Determine the [X, Y] coordinate at the center of the cell enclosing the given text.  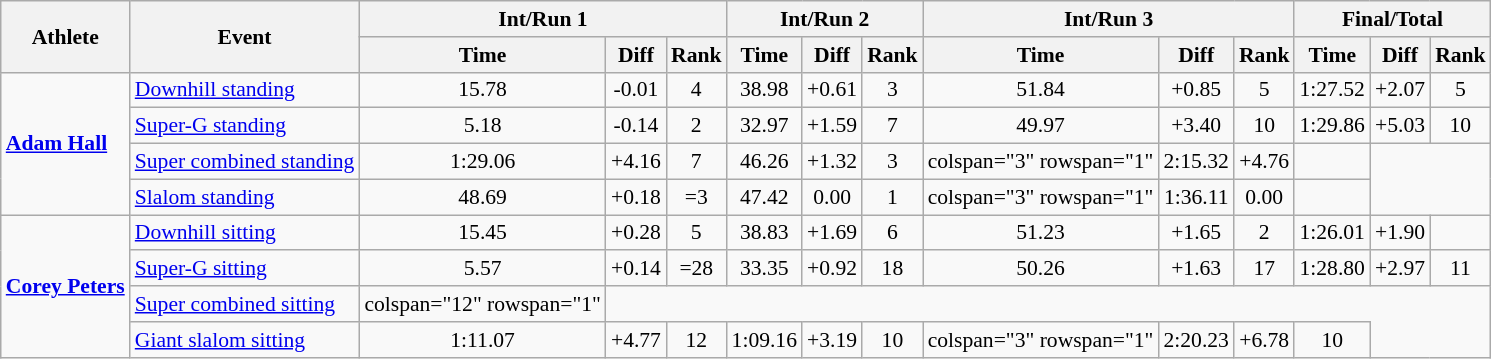
1:27.52 [1332, 90]
+0.28 [636, 233]
Downhill standing [245, 90]
+0.14 [636, 269]
Downhill sitting [245, 233]
-0.14 [636, 126]
15.78 [482, 90]
1:28.80 [1332, 269]
Slalom standing [245, 197]
2:15.32 [1196, 162]
5.18 [482, 126]
+0.18 [636, 197]
33.35 [764, 269]
49.97 [1041, 126]
-0.01 [636, 90]
48.69 [482, 197]
+2.97 [1400, 269]
4 [696, 90]
2:20.23 [1196, 340]
+0.85 [1196, 90]
Event [245, 36]
Adam Hall [66, 143]
Super-G sitting [245, 269]
+1.59 [832, 126]
Corey Peters [66, 286]
+1.65 [1196, 233]
+1.90 [1400, 233]
51.23 [1041, 233]
1:29.06 [482, 162]
Int/Run 1 [542, 19]
+1.69 [832, 233]
+2.07 [1400, 90]
+0.61 [832, 90]
+6.78 [1264, 340]
1:11.07 [482, 340]
6 [892, 233]
1:09.16 [764, 340]
colspan="12" rowspan="1" [482, 304]
+1.32 [832, 162]
32.97 [764, 126]
Final/Total [1392, 19]
1:29.86 [1332, 126]
Super combined sitting [245, 304]
+0.92 [832, 269]
Super-G standing [245, 126]
17 [1264, 269]
Super combined standing [245, 162]
1 [892, 197]
+4.16 [636, 162]
+4.76 [1264, 162]
+3.40 [1196, 126]
=28 [696, 269]
1:36.11 [1196, 197]
Int/Run 3 [1109, 19]
5.57 [482, 269]
51.84 [1041, 90]
50.26 [1041, 269]
Athlete [66, 36]
+5.03 [1400, 126]
46.26 [764, 162]
38.83 [764, 233]
38.98 [764, 90]
=3 [696, 197]
47.42 [764, 197]
11 [1460, 269]
18 [892, 269]
15.45 [482, 233]
+1.63 [1196, 269]
Int/Run 2 [825, 19]
+4.77 [636, 340]
Giant slalom sitting [245, 340]
12 [696, 340]
1:26.01 [1332, 233]
+3.19 [832, 340]
